Identify which cell holds the provided text, then report its [x, y] central coordinate. 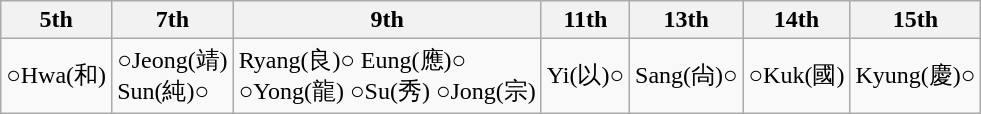
15th [916, 20]
Ryang(良)○ Eung(應)○○Yong(龍) ○Su(秀) ○Jong(宗) [387, 76]
○Kuk(國) [796, 76]
○Hwa(和) [56, 76]
Kyung(慶)○ [916, 76]
7th [173, 20]
9th [387, 20]
Sang(尙)○ [687, 76]
11th [585, 20]
5th [56, 20]
Yi(以)○ [585, 76]
13th [687, 20]
14th [796, 20]
○Jeong(靖)Sun(純)○ [173, 76]
